Provide the [X, Y] coordinate of the cell's center where the given text is located.  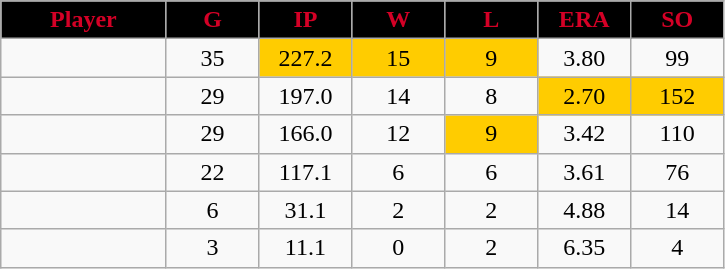
99 [678, 58]
ERA [584, 20]
166.0 [306, 134]
15 [398, 58]
Player [84, 20]
31.1 [306, 210]
12 [398, 134]
3 [212, 248]
3.61 [584, 172]
22 [212, 172]
35 [212, 58]
117.1 [306, 172]
0 [398, 248]
4 [678, 248]
SO [678, 20]
4.88 [584, 210]
227.2 [306, 58]
110 [678, 134]
197.0 [306, 96]
11.1 [306, 248]
IP [306, 20]
2.70 [584, 96]
L [492, 20]
G [212, 20]
3.42 [584, 134]
76 [678, 172]
8 [492, 96]
152 [678, 96]
W [398, 20]
3.80 [584, 58]
6.35 [584, 248]
